Determine the (x, y) coordinate at the center of the cell enclosing the given text.  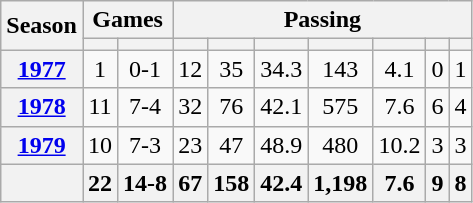
6 (438, 107)
12 (190, 69)
32 (190, 107)
67 (190, 183)
1,198 (340, 183)
9 (438, 183)
4.1 (400, 69)
Passing (322, 20)
10 (100, 145)
7-3 (146, 145)
8 (460, 183)
0-1 (146, 69)
1977 (42, 69)
48.9 (282, 145)
42.1 (282, 107)
35 (232, 69)
143 (340, 69)
0 (438, 69)
575 (340, 107)
7-4 (146, 107)
76 (232, 107)
42.4 (282, 183)
11 (100, 107)
480 (340, 145)
14-8 (146, 183)
158 (232, 183)
Season (42, 26)
47 (232, 145)
1978 (42, 107)
Games (127, 20)
23 (190, 145)
10.2 (400, 145)
34.3 (282, 69)
1979 (42, 145)
4 (460, 107)
22 (100, 183)
